Provide the (x, y) coordinate of the cell's center where the given text is located.  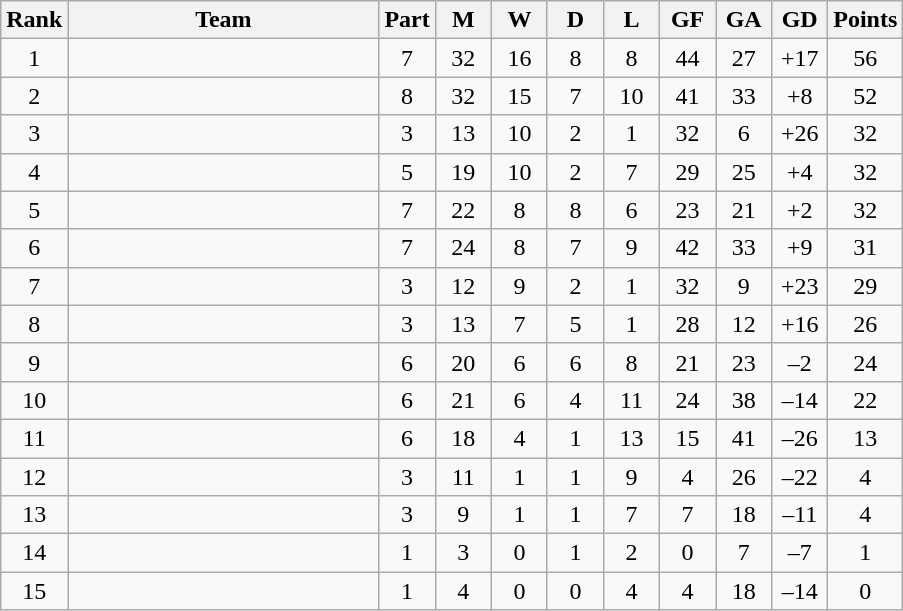
–26 (800, 438)
+17 (800, 58)
16 (519, 58)
+16 (800, 324)
+2 (800, 210)
44 (688, 58)
Points (866, 20)
42 (688, 248)
+9 (800, 248)
–7 (800, 553)
52 (866, 96)
31 (866, 248)
GF (688, 20)
+26 (800, 134)
+8 (800, 96)
–11 (800, 515)
–22 (800, 477)
GD (800, 20)
+23 (800, 286)
14 (34, 553)
–2 (800, 362)
27 (744, 58)
GA (744, 20)
M (463, 20)
28 (688, 324)
D (575, 20)
Part (407, 20)
38 (744, 400)
56 (866, 58)
+4 (800, 172)
W (519, 20)
19 (463, 172)
Rank (34, 20)
25 (744, 172)
Team (224, 20)
20 (463, 362)
L (631, 20)
